Search for the cell housing the specified text and yield its (x, y) center coordinate. 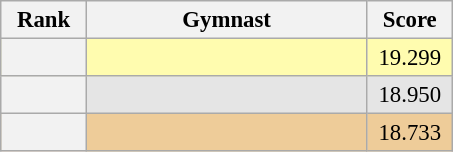
18.733 (410, 133)
Rank (44, 20)
Gymnast (226, 20)
19.299 (410, 58)
18.950 (410, 95)
Score (410, 20)
